For the text-containing cell, return its midpoint in (x, y) coordinate format. 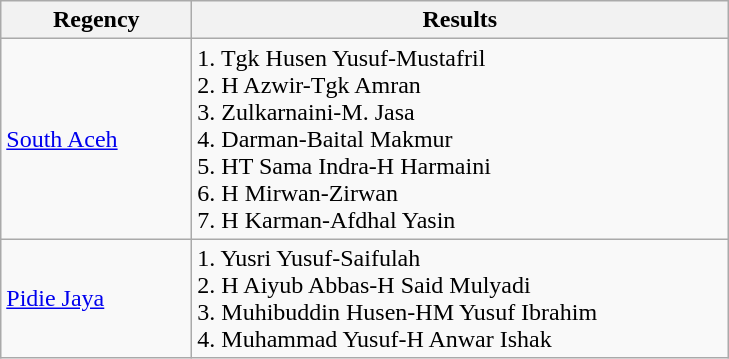
Results (460, 20)
Regency (96, 20)
South Aceh (96, 139)
Pidie Jaya (96, 298)
1. Yusri Yusuf-Saifulah2. H Aiyub Abbas-H Said Mulyadi3. Muhibuddin Husen-HM Yusuf Ibrahim4. Muhammad Yusuf-H Anwar Ishak (460, 298)
